Identify which cell holds the provided text, then report its [X, Y] central coordinate. 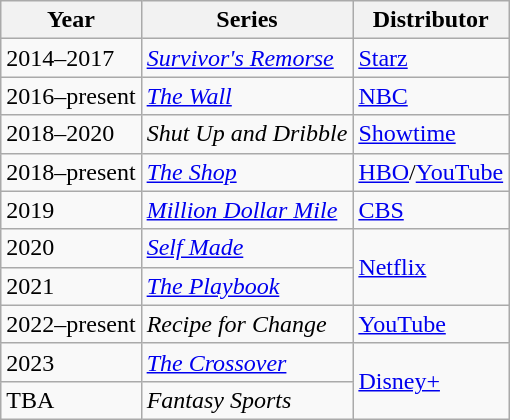
2018–present [71, 172]
Disney+ [431, 381]
Year [71, 20]
CBS [431, 210]
Fantasy Sports [247, 400]
The Crossover [247, 362]
NBC [431, 96]
2020 [71, 248]
Shut Up and Dribble [247, 134]
2021 [71, 286]
Series [247, 20]
Showtime [431, 134]
Starz [431, 58]
Netflix [431, 267]
TBA [71, 400]
HBO/YouTube [431, 172]
Distributor [431, 20]
2022–present [71, 324]
2014–2017 [71, 58]
YouTube [431, 324]
The Wall [247, 96]
The Playbook [247, 286]
Million Dollar Mile [247, 210]
Survivor's Remorse [247, 58]
Self Made [247, 248]
2023 [71, 362]
The Shop [247, 172]
Recipe for Change [247, 324]
2016–present [71, 96]
2019 [71, 210]
2018–2020 [71, 134]
